Detect which cell encompasses the target text, then output its (X, Y) center coordinate. 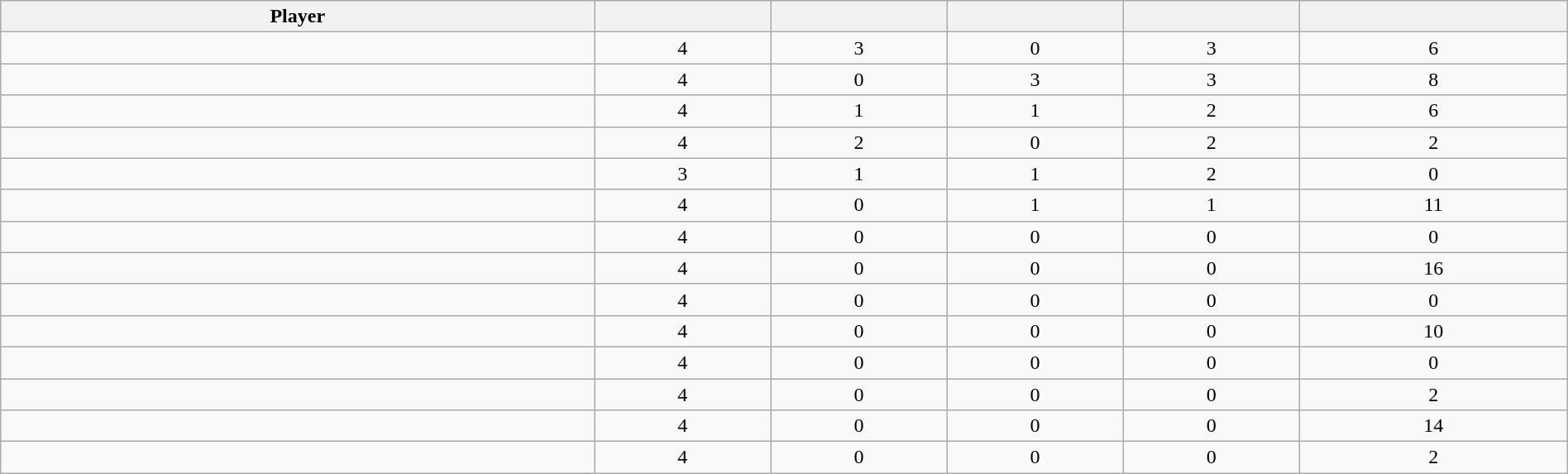
Player (298, 17)
10 (1433, 331)
16 (1433, 268)
8 (1433, 79)
11 (1433, 205)
14 (1433, 426)
